Capture the cell that displays the provided text and extract its (x, y) central coordinate. 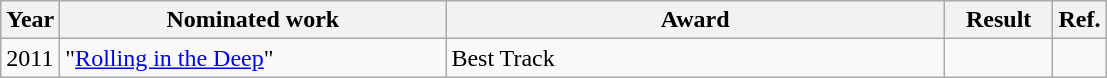
Year (30, 20)
"Rolling in the Deep" (253, 58)
Nominated work (253, 20)
Ref. (1080, 20)
2011 (30, 58)
Best Track (696, 58)
Award (696, 20)
Result (998, 20)
